Determine the (X, Y) coordinate at the center of the cell enclosing the given text.  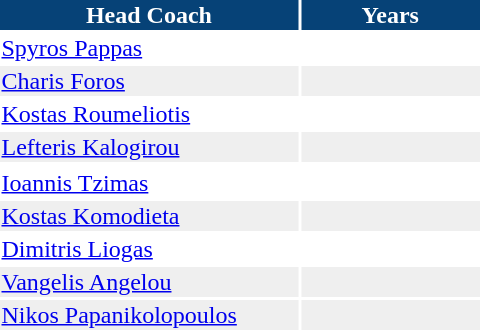
Spyros Pappas (149, 48)
Years (390, 15)
Lefteris Kalogirou (149, 147)
Vangelis Angelou (149, 282)
Nikos Papanikolopoulos (149, 315)
Charis Foros (149, 81)
Head Coach (149, 15)
Dimitris Liogas (149, 249)
Kostas Roumeliotis (149, 114)
Ioannis Tzimas (149, 183)
Kostas Komodieta (149, 216)
